Extract the [X, Y] coordinate from the center of the cell holding the provided text.  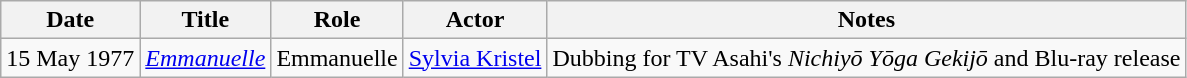
Sylvia Kristel [475, 58]
Role [337, 20]
15 May 1977 [70, 58]
Date [70, 20]
Notes [866, 20]
Title [206, 20]
Actor [475, 20]
Dubbing for TV Asahi's Nichiyō Yōga Gekijō and Blu-ray release [866, 58]
